Return the [x, y] coordinate for the center point of the cell that contains the specified text.  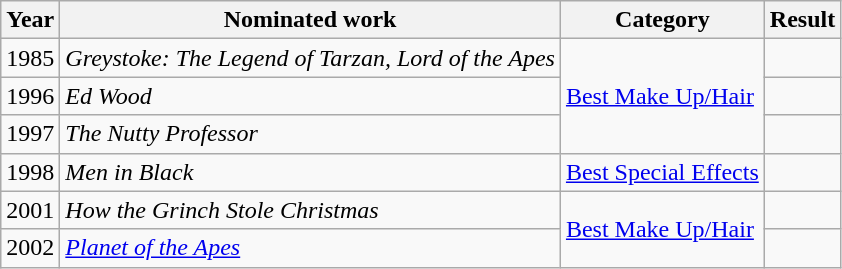
2001 [30, 210]
1996 [30, 96]
Planet of the Apes [310, 248]
Men in Black [310, 172]
Result [802, 20]
How the Grinch Stole Christmas [310, 210]
Category [662, 20]
1985 [30, 58]
Greystoke: The Legend of Tarzan, Lord of the Apes [310, 58]
Year [30, 20]
1997 [30, 134]
Ed Wood [310, 96]
Nominated work [310, 20]
1998 [30, 172]
The Nutty Professor [310, 134]
2002 [30, 248]
Best Special Effects [662, 172]
